Find where the given text appears and provide that cell's center as (X, Y) coordinate. 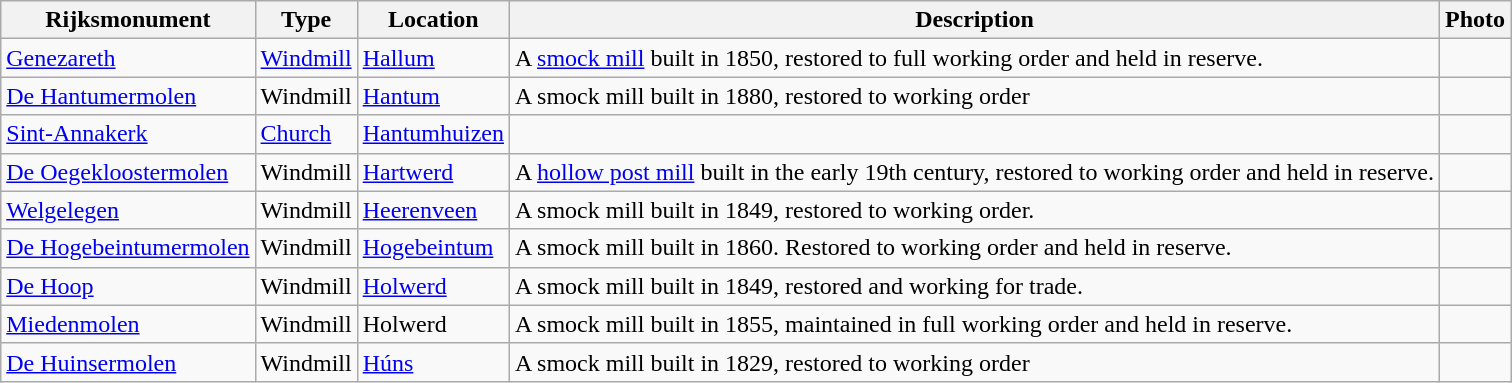
A smock mill built in 1860. Restored to working order and held in reserve. (975, 248)
Miedenmolen (128, 324)
Heerenveen (433, 210)
Húns (433, 362)
Hogebeintum (433, 248)
Location (433, 20)
A smock mill built in 1849, restored and working for trade. (975, 286)
A smock mill built in 1850, restored to full working order and held in reserve. (975, 58)
Type (306, 20)
Hantumhuizen (433, 134)
A hollow post mill built in the early 19th century, restored to working order and held in reserve. (975, 172)
Hantum (433, 96)
Rijksmonument (128, 20)
A smock mill built in 1880, restored to working order (975, 96)
De Huinsermolen (128, 362)
A smock mill built in 1855, maintained in full working order and held in reserve. (975, 324)
Welgelegen (128, 210)
De Oegekloostermolen (128, 172)
Sint-Annakerk (128, 134)
Hallum (433, 58)
Church (306, 134)
Description (975, 20)
De Hogebeintumermolen (128, 248)
Genezareth (128, 58)
Photo (1476, 20)
De Hoop (128, 286)
A smock mill built in 1829, restored to working order (975, 362)
De Hantumermolen (128, 96)
A smock mill built in 1849, restored to working order. (975, 210)
Hartwerd (433, 172)
